Extract the [X, Y] coordinate from the center of the cell holding the provided text.  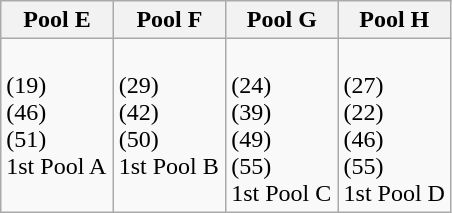
(19) (46) (51) 1st Pool A [57, 126]
Pool H [394, 20]
(24) (39) (49) (55) 1st Pool C [282, 126]
(29) (42) (50) 1st Pool B [169, 126]
Pool G [282, 20]
Pool F [169, 20]
Pool E [57, 20]
(27) (22) (46) (55) 1st Pool D [394, 126]
